Capture the cell that displays the provided text and extract its (x, y) central coordinate. 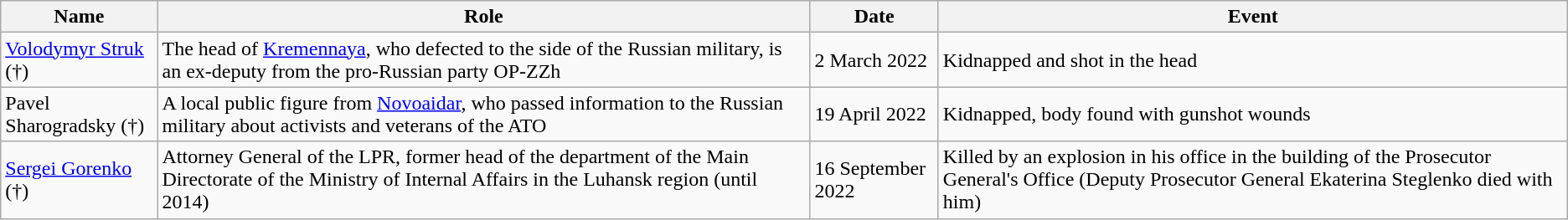
Name (79, 17)
19 April 2022 (874, 114)
Date (874, 17)
Killed by an explosion in his office in the building of the Prosecutor General's Office (Deputy Prosecutor General Ekaterina Steglenko died with him) (1253, 180)
Kidnapped, body found with gunshot wounds (1253, 114)
Event (1253, 17)
Role (484, 17)
Pavel Sharogradsky (†) (79, 114)
2 March 2022 (874, 60)
Volodymyr Struk (†) (79, 60)
A local public figure from Novoaidar, who passed information to the Russian military about activists and veterans of the ATO (484, 114)
The head of Kremennaya, who defected to the side of the Russian military, is an ex-deputy from the pro-Russian party OP-ZZh (484, 60)
Sergei Gorenko (†) (79, 180)
16 September 2022 (874, 180)
Kidnapped and shot in the head (1253, 60)
